Return the (x, y) coordinate for the center point of the cell that contains the specified text.  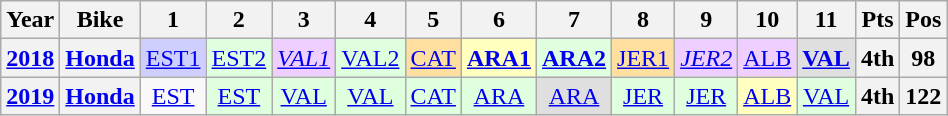
9 (706, 20)
ARA2 (574, 58)
ARA1 (498, 58)
4 (370, 20)
Bike (100, 20)
EST2 (239, 58)
1 (173, 20)
6 (498, 20)
EST1 (173, 58)
11 (826, 20)
3 (304, 20)
8 (644, 20)
Pts (877, 20)
5 (433, 20)
Pos (924, 20)
122 (924, 96)
7 (574, 20)
10 (768, 20)
2 (239, 20)
JER2 (706, 58)
JER1 (644, 58)
2018 (30, 58)
VAL2 (370, 58)
VAL1 (304, 58)
Year (30, 20)
98 (924, 58)
2019 (30, 96)
